Locate the cell with the specified text and output its (X, Y) center coordinate. 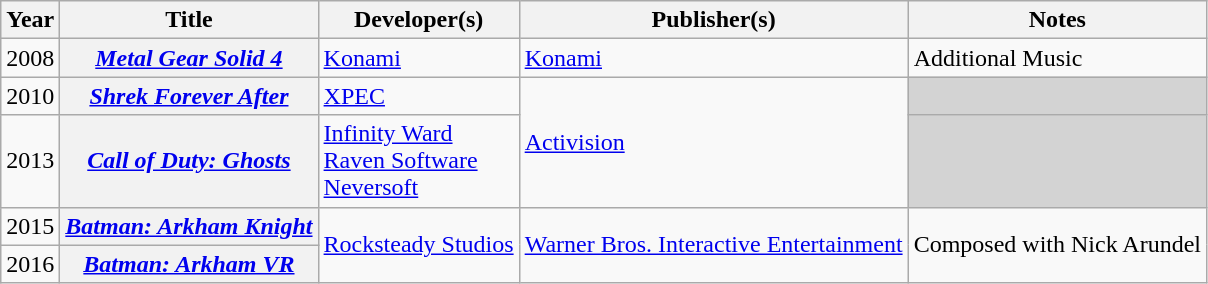
Call of Duty: Ghosts (189, 161)
Additional Music (1057, 58)
2010 (30, 96)
Activision (714, 142)
2013 (30, 161)
2015 (30, 226)
Infinity WardRaven SoftwareNeversoft (418, 161)
XPEC (418, 96)
Composed with Nick Arundel (1057, 245)
Batman: Arkham VR (189, 264)
Rocksteady Studios (418, 245)
Title (189, 20)
Year (30, 20)
Batman: Arkham Knight (189, 226)
Publisher(s) (714, 20)
Shrek Forever After (189, 96)
Warner Bros. Interactive Entertainment (714, 245)
Metal Gear Solid 4 (189, 58)
2016 (30, 264)
Developer(s) (418, 20)
Notes (1057, 20)
2008 (30, 58)
